Capture the cell that displays the provided text and extract its (X, Y) central coordinate. 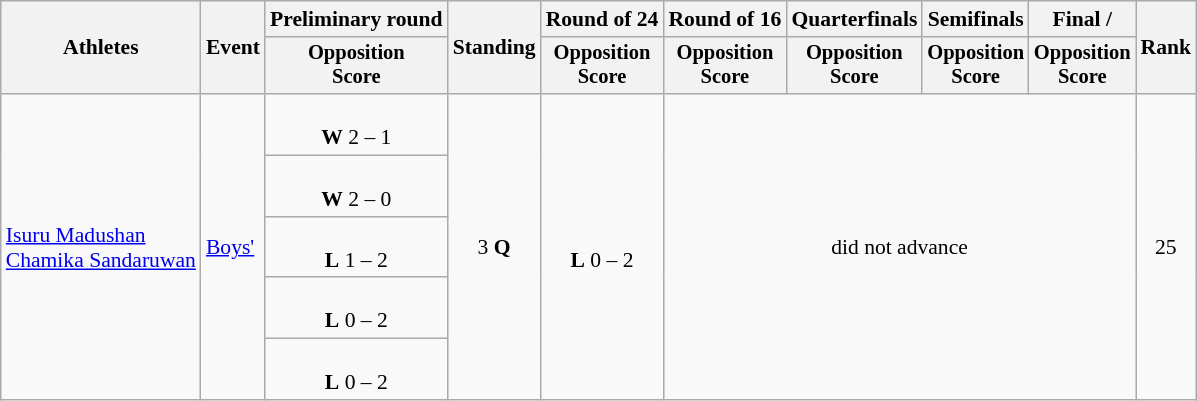
Boys' (233, 247)
Event (233, 48)
W 2 – 1 (356, 124)
Preliminary round (356, 19)
Quarterfinals (854, 19)
25 (1166, 247)
Isuru MadushanChamika Sandaruwan (101, 247)
Final / (1082, 19)
Rank (1166, 48)
Standing (494, 48)
L 1 – 2 (356, 248)
Athletes (101, 48)
3 Q (494, 247)
did not advance (899, 247)
Round of 16 (724, 19)
Semifinals (976, 19)
W 2 – 0 (356, 186)
Round of 24 (602, 19)
